Detect which cell encompasses the target text, then output its [X, Y] center coordinate. 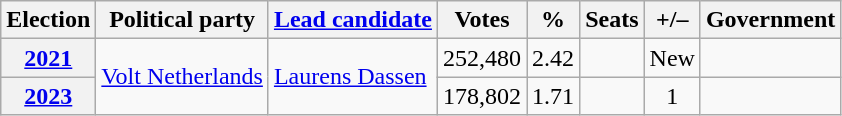
Election [48, 20]
Volt Netherlands [182, 77]
Political party [182, 20]
% [554, 20]
New [672, 58]
2023 [48, 96]
Lead candidate [352, 20]
Government [770, 20]
2.42 [554, 58]
+/– [672, 20]
2021 [48, 58]
1 [672, 96]
178,802 [482, 96]
1.71 [554, 96]
252,480 [482, 58]
Laurens Dassen [352, 77]
Seats [612, 20]
Votes [482, 20]
